Search for the cell housing the specified text and yield its (X, Y) center coordinate. 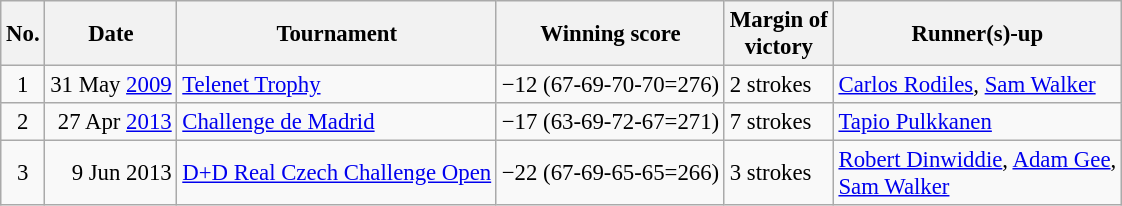
Date (111, 34)
D+D Real Czech Challenge Open (337, 174)
Tapio Pulkkanen (977, 122)
9 Jun 2013 (111, 174)
31 May 2009 (111, 85)
Challenge de Madrid (337, 122)
3 (23, 174)
7 strokes (778, 122)
Runner(s)-up (977, 34)
Tournament (337, 34)
27 Apr 2013 (111, 122)
No. (23, 34)
1 (23, 85)
−17 (63-69-72-67=271) (610, 122)
2 (23, 122)
Winning score (610, 34)
3 strokes (778, 174)
Robert Dinwiddie, Adam Gee, Sam Walker (977, 174)
−22 (67-69-65-65=266) (610, 174)
−12 (67-69-70-70=276) (610, 85)
Margin ofvictory (778, 34)
Carlos Rodiles, Sam Walker (977, 85)
2 strokes (778, 85)
Telenet Trophy (337, 85)
